Determine the (x, y) coordinate at the center of the cell enclosing the given text.  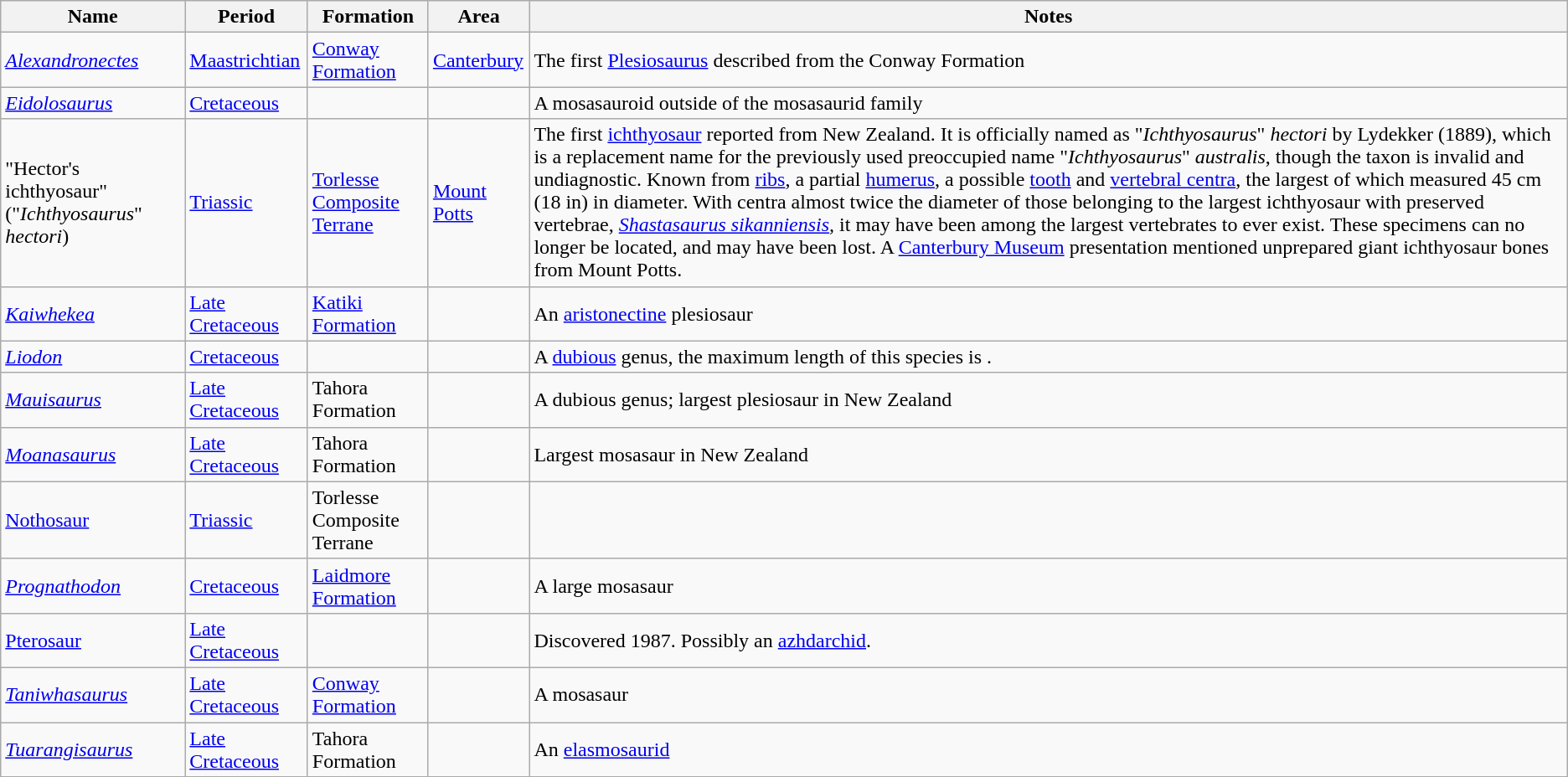
An elasmosaurid (1049, 749)
An aristonectine plesiosaur (1049, 313)
Pterosaur (93, 640)
A large mosasaur (1049, 586)
A mosasauroid outside of the mosasaurid family (1049, 103)
A dubious genus, the maximum length of this species is . (1049, 357)
Period (246, 17)
Prognathodon (93, 586)
Discovered 1987. Possibly an azhdarchid. (1049, 640)
Moanasaurus (93, 454)
Area (479, 17)
Mauisaurus (93, 400)
Mount Potts (479, 203)
Maastrichtian (246, 60)
Tuarangisaurus (93, 749)
A dubious genus; largest plesiosaur in New Zealand (1049, 400)
Canterbury (479, 60)
Nothosaur (93, 520)
Katiki Formation (368, 313)
Formation (368, 17)
Alexandronectes (93, 60)
Kaiwhekea (93, 313)
"Hector's ichthyosaur" ("Ichthyosaurus" hectori) (93, 203)
A mosasaur (1049, 695)
The first Plesiosaurus described from the Conway Formation (1049, 60)
Name (93, 17)
Laidmore Formation (368, 586)
Notes (1049, 17)
Taniwhasaurus (93, 695)
Liodon (93, 357)
Largest mosasaur in New Zealand (1049, 454)
Eidolosaurus (93, 103)
